Capture the cell that displays the provided text and extract its [X, Y] central coordinate. 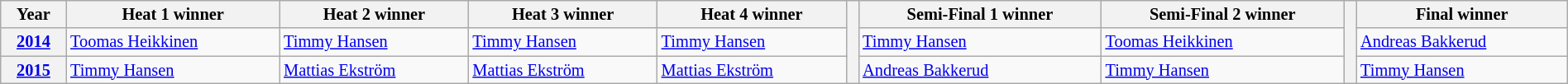
Heat 3 winner [563, 14]
Semi-Final 1 winner [979, 14]
Final winner [1462, 14]
2015 [33, 70]
Heat 4 winner [752, 14]
Semi-Final 2 winner [1222, 14]
Heat 2 winner [374, 14]
Heat 1 winner [173, 14]
Year [33, 14]
2014 [33, 42]
